Return (X, Y) of the center of cell containing provided text 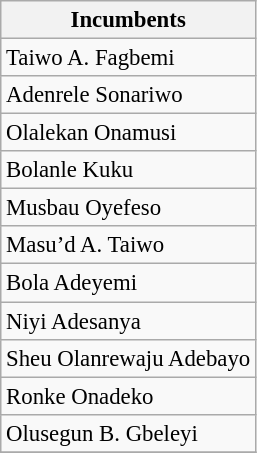
Musbau Oyefeso (128, 208)
Olusegun B. Gbeleyi (128, 433)
Sheu Olanrewaju Adebayo (128, 358)
Olalekan Onamusi (128, 133)
Bolanle Kuku (128, 170)
Incumbents (128, 20)
Bola Adeyemi (128, 283)
Masu’d A. Taiwo (128, 245)
Adenrele Sonariwo (128, 95)
Niyi Adesanya (128, 321)
Ronke Onadeko (128, 396)
Taiwo A. Fagbemi (128, 58)
